Locate the cell with the specified text and output its (x, y) center coordinate. 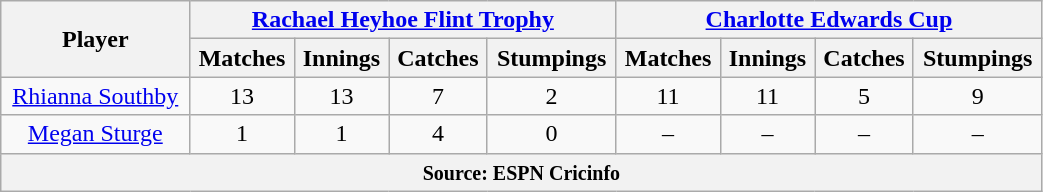
5 (864, 96)
Rachael Heyhoe Flint Trophy (403, 20)
0 (552, 134)
Charlotte Edwards Cup (829, 20)
9 (978, 96)
Source: ESPN Cricinfo (522, 172)
Rhianna Southby (96, 96)
7 (438, 96)
Megan Sturge (96, 134)
2 (552, 96)
4 (438, 134)
Player (96, 39)
